Determine the [X, Y] coordinate at the center of the cell enclosing the given text.  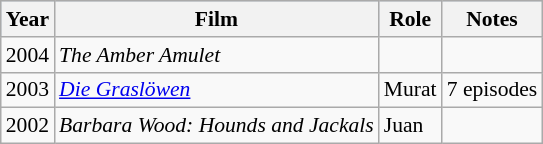
Notes [492, 19]
Year [28, 19]
Juan [410, 126]
The Amber Amulet [216, 55]
Role [410, 19]
Barbara Wood: Hounds and Jackals [216, 126]
Film [216, 19]
7 episodes [492, 90]
2003 [28, 90]
2004 [28, 55]
Murat [410, 90]
Die Graslöwen [216, 90]
2002 [28, 126]
